Determine the (X, Y) coordinate at the center of the cell enclosing the given text.  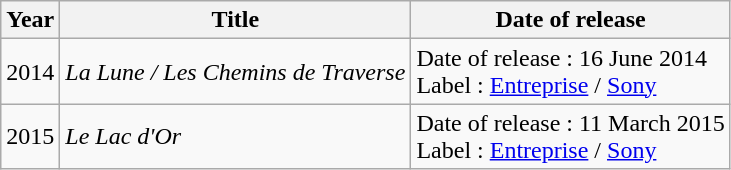
Title (236, 20)
2014 (30, 72)
Year (30, 20)
Le Lac d'Or (236, 136)
2015 (30, 136)
La Lune / Les Chemins de Traverse (236, 72)
Date of release (570, 20)
Date of release : 16 June 2014Label : Entreprise / Sony (570, 72)
Date of release : 11 March 2015Label : Entreprise / Sony (570, 136)
